Scan for the cell matching the given text and deliver its [x, y] coordinate at center. 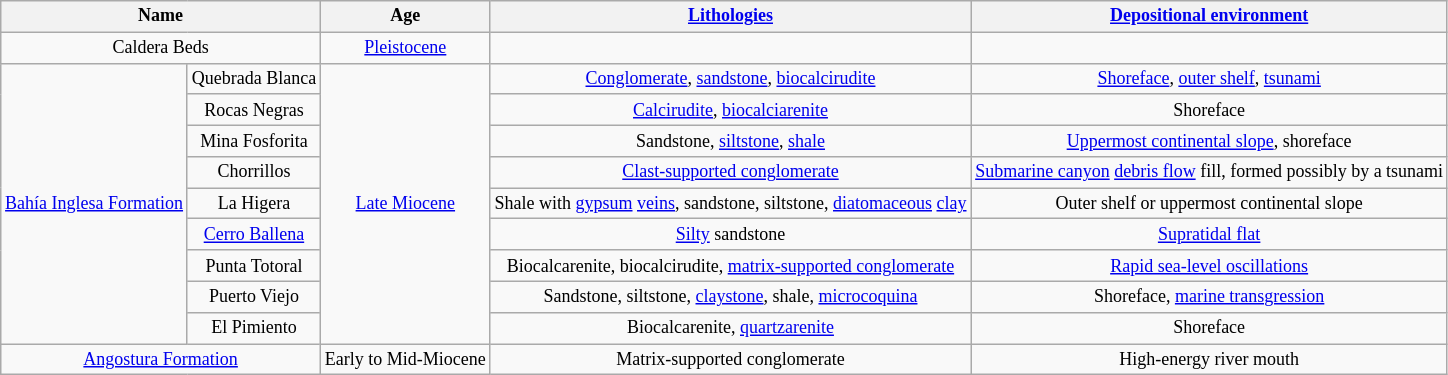
Lithologies [730, 16]
Silty sandstone [730, 234]
Cerro Ballena [254, 234]
Mina Fosforita [254, 140]
La Higera [254, 204]
Puerto Viejo [254, 296]
Angostura Formation [161, 360]
Submarine canyon debris flow fill, formed possibly by a tsunami [1210, 172]
Depositional environment [1210, 16]
Shale with gypsum veins, sandstone, siltstone, diatomaceous clay [730, 204]
Caldera Beds [161, 48]
Conglomerate, sandstone, biocalcirudite [730, 78]
Shoreface, marine transgression [1210, 296]
Late Miocene [406, 204]
Rapid sea-level oscillations [1210, 266]
Pleistocene [406, 48]
Sandstone, siltstone, claystone, shale, microcoquina [730, 296]
Rocas Negras [254, 110]
Calcirudite, biocalciarenite [730, 110]
Clast-supported conglomerate [730, 172]
Biocalcarenite, biocalcirudite, matrix-supported conglomerate [730, 266]
Chorrillos [254, 172]
High-energy river mouth [1210, 360]
Outer shelf or uppermost continental slope [1210, 204]
El Pimiento [254, 328]
Matrix-supported conglomerate [730, 360]
Punta Totoral [254, 266]
Early to Mid-Miocene [406, 360]
Shoreface, outer shelf, tsunami [1210, 78]
Name [161, 16]
Biocalcarenite, quartzarenite [730, 328]
Uppermost continental slope, shoreface [1210, 140]
Age [406, 16]
Quebrada Blanca [254, 78]
Bahía Inglesa Formation [94, 204]
Supratidal flat [1210, 234]
Sandstone, siltstone, shale [730, 140]
